Capture the cell that displays the provided text and extract its [x, y] central coordinate. 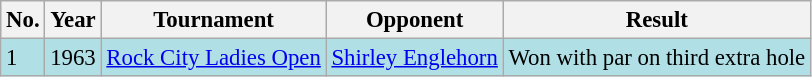
1 [23, 58]
Year [73, 20]
Opponent [414, 20]
Tournament [214, 20]
1963 [73, 58]
Won with par on third extra hole [656, 58]
Result [656, 20]
Rock City Ladies Open [214, 58]
Shirley Englehorn [414, 58]
No. [23, 20]
